Extract the [X, Y] coordinate from the center of the cell holding the provided text.  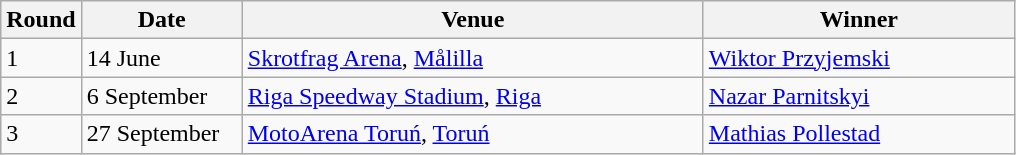
Venue [472, 20]
27 September [162, 134]
MotoArena Toruń, Toruń [472, 134]
Date [162, 20]
14 June [162, 58]
Wiktor Przyjemski [858, 58]
Round [41, 20]
Mathias Pollestad [858, 134]
3 [41, 134]
Nazar Parnitskyi [858, 96]
2 [41, 96]
1 [41, 58]
Skrotfrag Arena, Målilla [472, 58]
Winner [858, 20]
Riga Speedway Stadium, Riga [472, 96]
6 September [162, 96]
